Locate the cell with the specified text and output its (x, y) center coordinate. 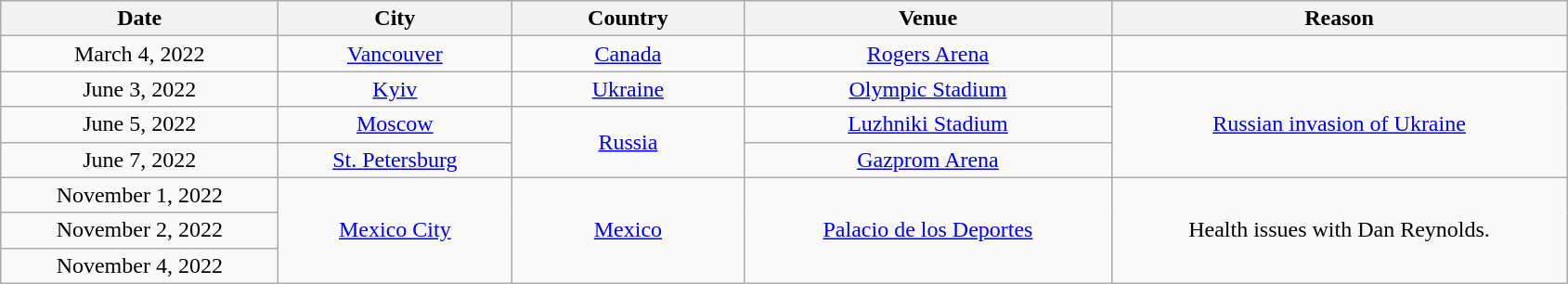
Olympic Stadium (928, 89)
Moscow (395, 124)
Mexico City (395, 230)
St. Petersburg (395, 160)
Kyiv (395, 89)
Date (139, 19)
March 4, 2022 (139, 54)
November 2, 2022 (139, 230)
Health issues with Dan Reynolds. (1339, 230)
June 3, 2022 (139, 89)
November 4, 2022 (139, 265)
November 1, 2022 (139, 195)
Luzhniki Stadium (928, 124)
Russian invasion of Ukraine (1339, 124)
June 7, 2022 (139, 160)
Rogers Arena (928, 54)
Venue (928, 19)
Russia (628, 142)
Gazprom Arena (928, 160)
Canada (628, 54)
June 5, 2022 (139, 124)
Palacio de los Deportes (928, 230)
Country (628, 19)
Vancouver (395, 54)
Ukraine (628, 89)
City (395, 19)
Reason (1339, 19)
Mexico (628, 230)
